Determine the [X, Y] coordinate at the center of the cell enclosing the given text.  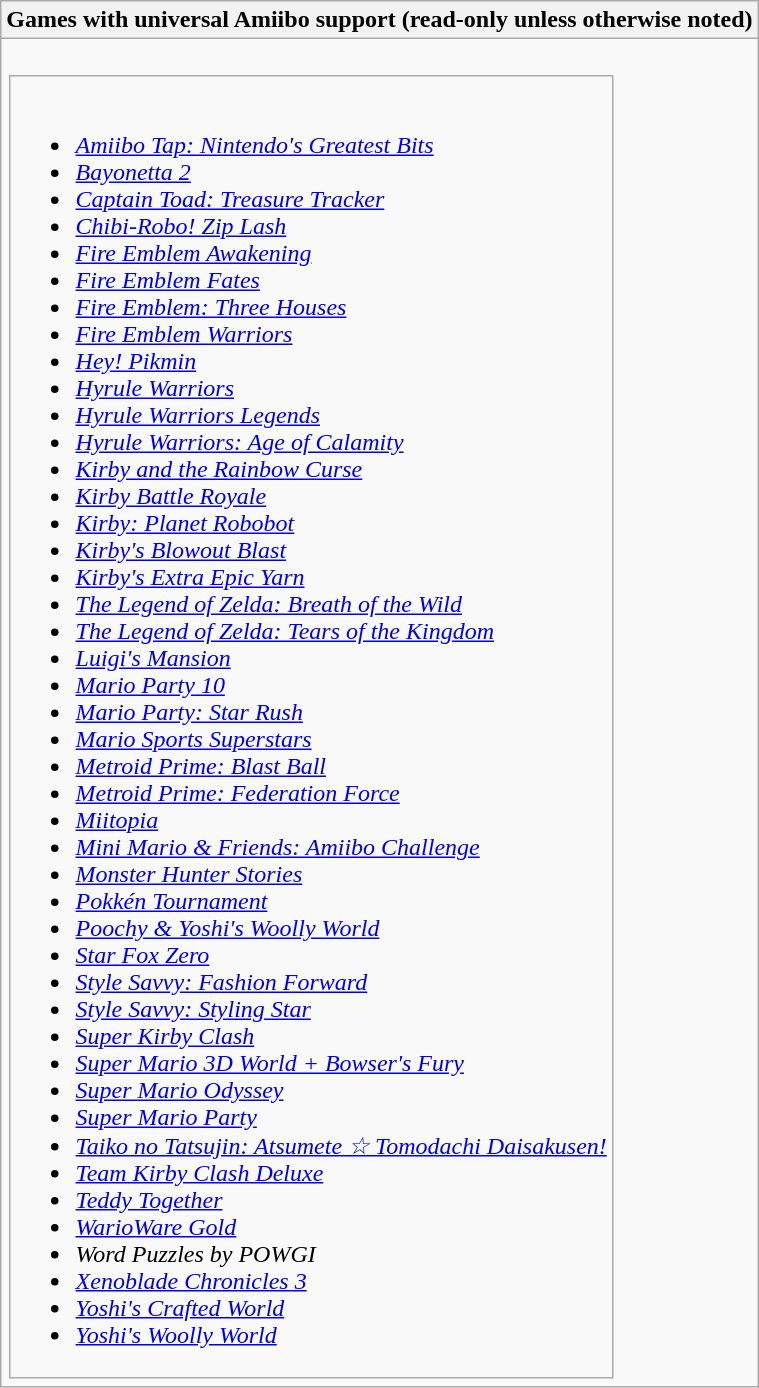
Games with universal Amiibo support (read-only unless otherwise noted) [380, 20]
